Find where the given text appears and provide that cell's center as [X, Y] coordinate. 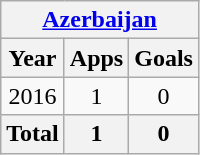
2016 [33, 96]
Year [33, 58]
Total [33, 134]
Apps [96, 58]
Azerbaijan [100, 20]
Goals [164, 58]
